From the cell containing the given text, extract its center point as [x, y] coordinate. 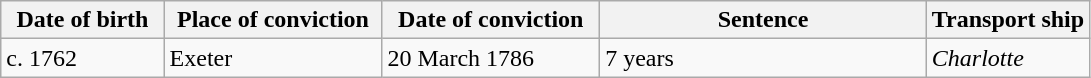
c. 1762 [82, 58]
Place of conviction [273, 20]
Charlotte [1008, 58]
Date of conviction [491, 20]
20 March 1786 [491, 58]
Transport ship [1008, 20]
Exeter [273, 58]
Sentence [764, 20]
7 years [764, 58]
Date of birth [82, 20]
